Detect which cell encompasses the target text, then output its [X, Y] center coordinate. 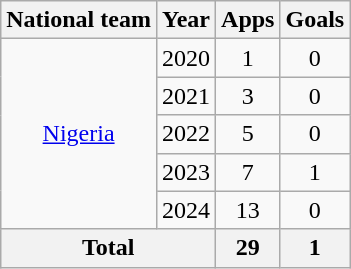
2020 [186, 58]
5 [248, 134]
2021 [186, 96]
Goals [315, 20]
National team [79, 20]
7 [248, 172]
Total [108, 248]
2023 [186, 172]
Apps [248, 20]
3 [248, 96]
Nigeria [79, 134]
29 [248, 248]
13 [248, 210]
2024 [186, 210]
Year [186, 20]
2022 [186, 134]
